Extract the (X, Y) coordinate from the center of the cell holding the provided text.  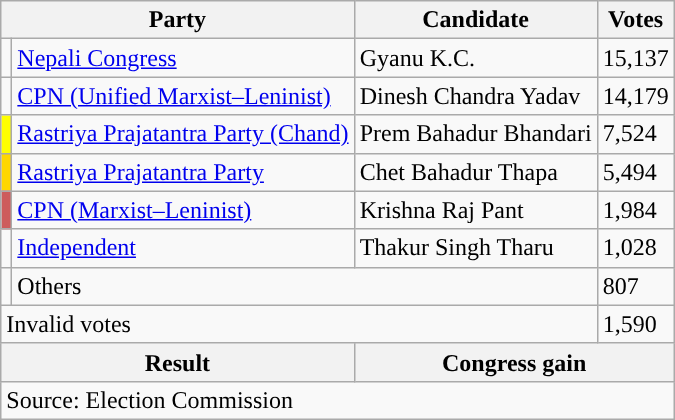
Dinesh Chandra Yadav (476, 96)
Independent (183, 248)
Gyanu K.C. (476, 58)
Thakur Singh Tharu (476, 248)
1,984 (636, 210)
15,137 (636, 58)
1,590 (636, 324)
Chet Bahadur Thapa (476, 172)
Result (178, 362)
CPN (Marxist–Leninist) (183, 210)
Nepali Congress (183, 58)
Prem Bahadur Bhandari (476, 134)
14,179 (636, 96)
Invalid votes (299, 324)
Source: Election Commission (338, 400)
Krishna Raj Pant (476, 210)
7,524 (636, 134)
Rastriya Prajatantra Party (Chand) (183, 134)
Votes (636, 20)
Rastriya Prajatantra Party (183, 172)
Party (178, 20)
1,028 (636, 248)
807 (636, 286)
Congress gain (514, 362)
Candidate (476, 20)
CPN (Unified Marxist–Leninist) (183, 96)
5,494 (636, 172)
Others (304, 286)
